Search for the cell housing the specified text and yield its (X, Y) center coordinate. 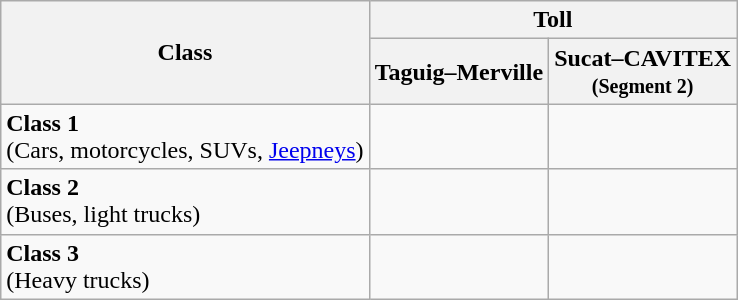
Sucat–CAVITEX(Segment 2) (643, 72)
Toll (553, 20)
Class 3(Heavy trucks) (185, 266)
Class (185, 52)
Class 1(Cars, motorcycles, SUVs, Jeepneys) (185, 136)
Taguig–Merville (459, 72)
Class 2(Buses, light trucks) (185, 202)
